Identify which cell holds the provided text, then report its [X, Y] central coordinate. 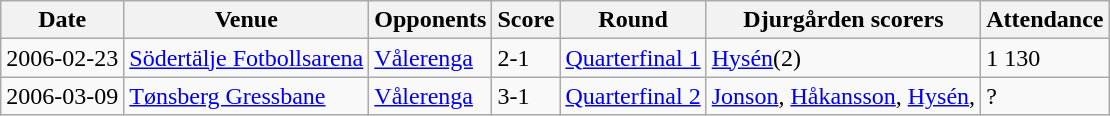
Date [62, 20]
Opponents [430, 20]
Jonson, Håkansson, Hysén, [843, 96]
2006-02-23 [62, 58]
2-1 [526, 58]
Quarterfinal 1 [633, 58]
3-1 [526, 96]
Tønsberg Gressbane [246, 96]
Djurgården scorers [843, 20]
Venue [246, 20]
Attendance [1045, 20]
Quarterfinal 2 [633, 96]
Hysén(2) [843, 58]
? [1045, 96]
2006-03-09 [62, 96]
Round [633, 20]
Score [526, 20]
1 130 [1045, 58]
Södertälje Fotbollsarena [246, 58]
